For the text-containing cell, return its midpoint in [x, y] coordinate format. 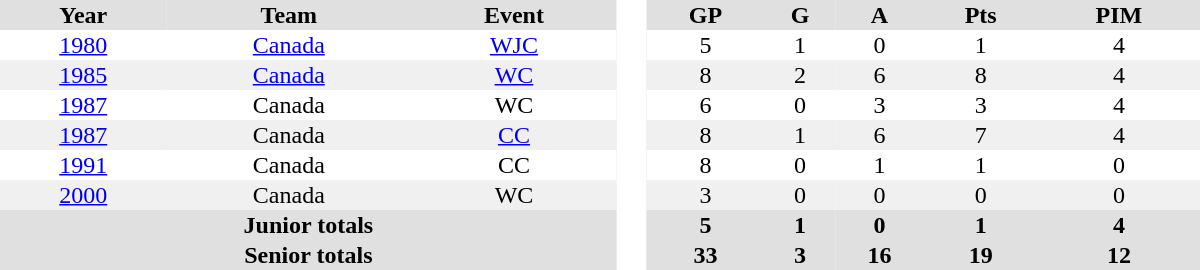
1991 [83, 165]
GP [706, 15]
Team [288, 15]
Senior totals [308, 255]
7 [981, 135]
16 [879, 255]
Year [83, 15]
12 [1119, 255]
WJC [514, 45]
33 [706, 255]
2000 [83, 195]
PIM [1119, 15]
19 [981, 255]
Pts [981, 15]
A [879, 15]
1985 [83, 75]
Event [514, 15]
Junior totals [308, 225]
2 [800, 75]
1980 [83, 45]
G [800, 15]
